Identify which cell holds the provided text, then report its (x, y) central coordinate. 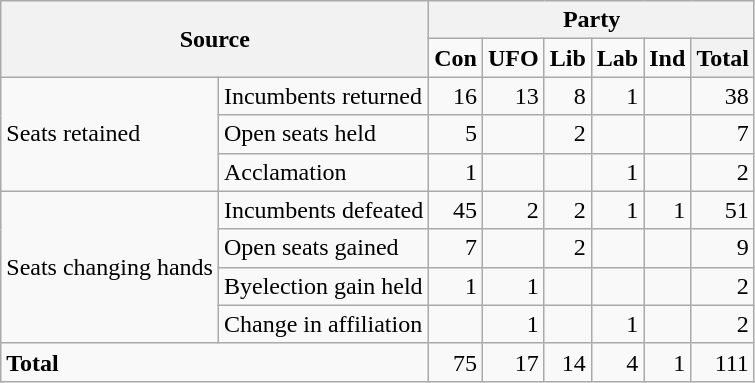
Party (592, 20)
14 (568, 362)
4 (617, 362)
Byelection gain held (323, 286)
75 (456, 362)
111 (723, 362)
Open seats held (323, 134)
Source (215, 39)
Incumbents returned (323, 96)
Change in affiliation (323, 324)
8 (568, 96)
51 (723, 210)
Seats retained (110, 134)
5 (456, 134)
45 (456, 210)
Seats changing hands (110, 267)
17 (513, 362)
Lab (617, 58)
Ind (668, 58)
UFO (513, 58)
16 (456, 96)
Con (456, 58)
Incumbents defeated (323, 210)
Open seats gained (323, 248)
38 (723, 96)
9 (723, 248)
13 (513, 96)
Acclamation (323, 172)
Lib (568, 58)
